Identify which cell holds the provided text, then report its (x, y) central coordinate. 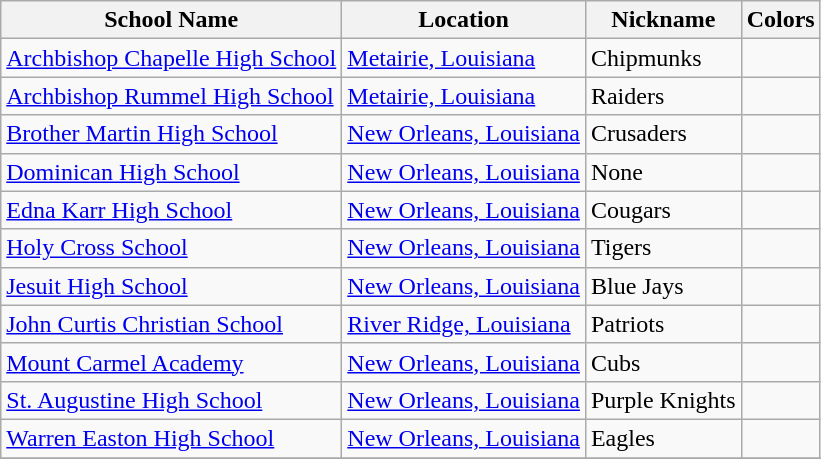
River Ridge, Louisiana (464, 324)
None (663, 172)
Archbishop Rummel High School (172, 96)
Purple Knights (663, 400)
Brother Martin High School (172, 134)
School Name (172, 20)
Crusaders (663, 134)
Eagles (663, 438)
Chipmunks (663, 58)
Patriots (663, 324)
Archbishop Chapelle High School (172, 58)
Raiders (663, 96)
Cubs (663, 362)
John Curtis Christian School (172, 324)
Mount Carmel Academy (172, 362)
Warren Easton High School (172, 438)
Jesuit High School (172, 286)
Location (464, 20)
Dominican High School (172, 172)
Nickname (663, 20)
Tigers (663, 248)
Edna Karr High School (172, 210)
Cougars (663, 210)
St. Augustine High School (172, 400)
Colors (780, 20)
Holy Cross School (172, 248)
Blue Jays (663, 286)
